For the text-containing cell, return its midpoint in (x, y) coordinate format. 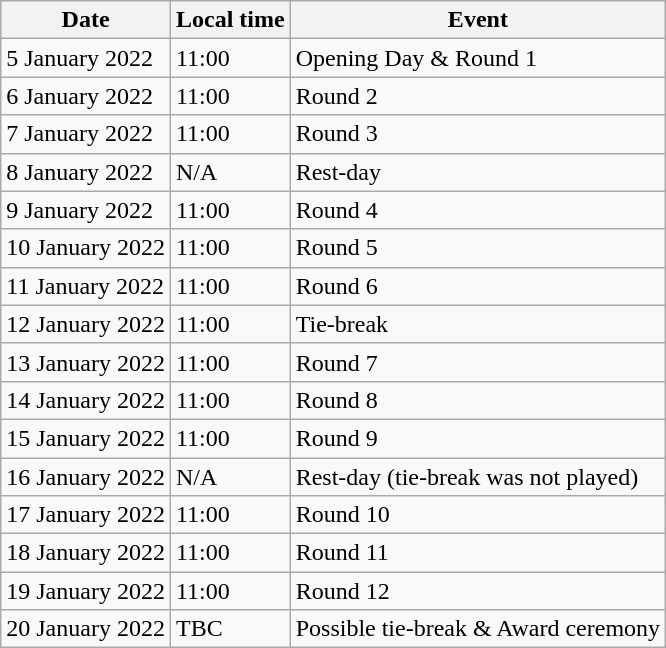
Round 5 (478, 248)
Round 4 (478, 210)
7 January 2022 (86, 134)
5 January 2022 (86, 58)
Local time (230, 20)
10 January 2022 (86, 248)
Opening Day & Round 1 (478, 58)
Rest-day (tie-break was not played) (478, 477)
12 January 2022 (86, 324)
8 January 2022 (86, 172)
13 January 2022 (86, 362)
Round 7 (478, 362)
18 January 2022 (86, 553)
Round 6 (478, 286)
Date (86, 20)
TBC (230, 629)
Round 12 (478, 591)
Round 3 (478, 134)
17 January 2022 (86, 515)
Round 8 (478, 400)
Round 9 (478, 438)
6 January 2022 (86, 96)
Event (478, 20)
Round 2 (478, 96)
Round 10 (478, 515)
14 January 2022 (86, 400)
9 January 2022 (86, 210)
19 January 2022 (86, 591)
Tie-break (478, 324)
16 January 2022 (86, 477)
Round 11 (478, 553)
15 January 2022 (86, 438)
Rest-day (478, 172)
Possible tie-break & Award ceremony (478, 629)
20 January 2022 (86, 629)
11 January 2022 (86, 286)
